Provide the [X, Y] coordinate of the cell's center where the given text is located.  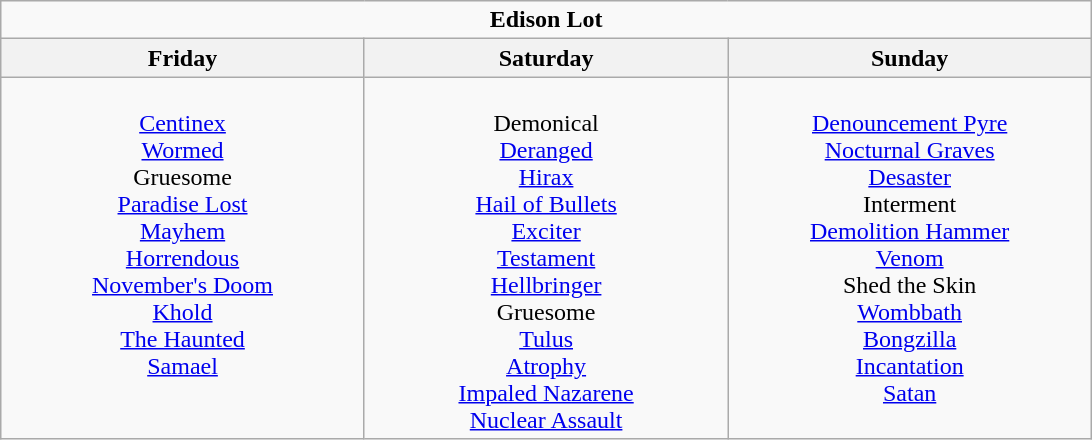
Centinex Wormed Gruesome Paradise Lost Mayhem Horrendous November's Doom Khold The Haunted Samael [183, 258]
Saturday [546, 58]
Denouncement Pyre Nocturnal Graves Desaster Interment Demolition Hammer Venom Shed the Skin Wombbath Bongzilla Incantation Satan [910, 258]
Sunday [910, 58]
Friday [183, 58]
Demonical Deranged Hirax Hail of Bullets Exciter Testament Hellbringer Gruesome Tulus Atrophy Impaled Nazarene Nuclear Assault [546, 258]
Edison Lot [546, 20]
